For the text-containing cell, return its midpoint in (x, y) coordinate format. 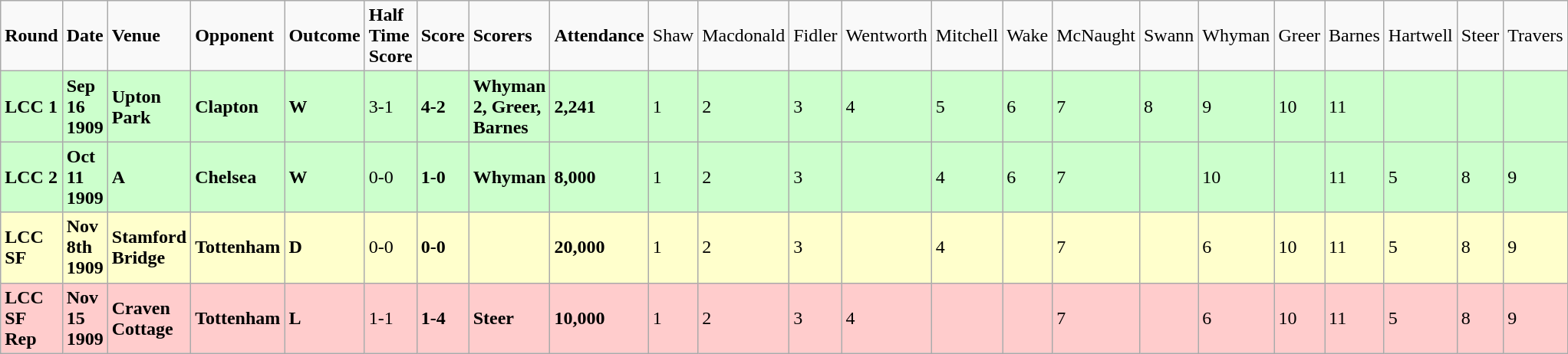
Barnes (1355, 36)
Stamford Bridge (149, 247)
8,000 (599, 177)
Chelsea (238, 177)
Shaw (673, 36)
LCC 1 (31, 107)
McNaught (1096, 36)
3-1 (390, 107)
Half Time Score (390, 36)
1-1 (390, 318)
Opponent (238, 36)
Upton Park (149, 107)
L (324, 318)
2,241 (599, 107)
20,000 (599, 247)
Hartwell (1421, 36)
Swann (1168, 36)
Date (84, 36)
LCC 2 (31, 177)
LCC SF Rep (31, 318)
Mitchell (967, 36)
Oct 11 1909 (84, 177)
Craven Cottage (149, 318)
Travers (1536, 36)
Sep 16 1909 (84, 107)
Whyman 2, Greer, Barnes (509, 107)
Fidler (815, 36)
A (149, 177)
Nov 8th 1909 (84, 247)
1-4 (443, 318)
Nov 15 1909 (84, 318)
Round (31, 36)
Wentworth (887, 36)
Clapton (238, 107)
Macdonald (744, 36)
Scorers (509, 36)
4-2 (443, 107)
Greer (1300, 36)
Attendance (599, 36)
Wake (1028, 36)
10,000 (599, 318)
LCC SF (31, 247)
Outcome (324, 36)
Score (443, 36)
1-0 (443, 177)
D (324, 247)
Venue (149, 36)
